Capture the cell that displays the provided text and extract its (X, Y) central coordinate. 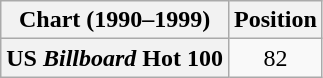
Chart (1990–1999) (115, 20)
Position (276, 20)
US Billboard Hot 100 (115, 58)
82 (276, 58)
